Find where the given text appears and provide that cell's center as (x, y) coordinate. 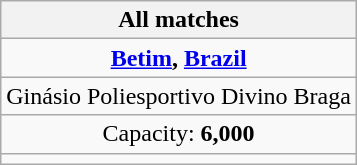
Capacity: 6,000 (179, 134)
Betim, Brazil (179, 58)
Ginásio Poliesportivo Divino Braga (179, 96)
All matches (179, 20)
